For the text-containing cell, return its midpoint in (X, Y) coordinate format. 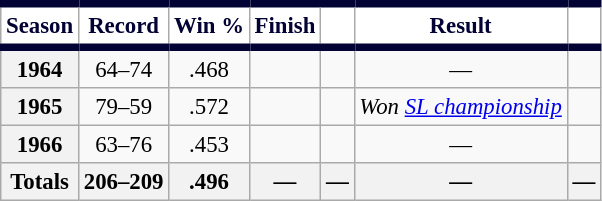
Win % (209, 26)
63–76 (123, 145)
Finish (284, 26)
206–209 (123, 182)
1965 (40, 107)
Result (460, 26)
.572 (209, 107)
.496 (209, 182)
.468 (209, 68)
64–74 (123, 68)
Record (123, 26)
.453 (209, 145)
79–59 (123, 107)
Totals (40, 182)
1964 (40, 68)
1966 (40, 145)
Season (40, 26)
Won SL championship (460, 107)
